Identify which cell holds the provided text, then report its [X, Y] central coordinate. 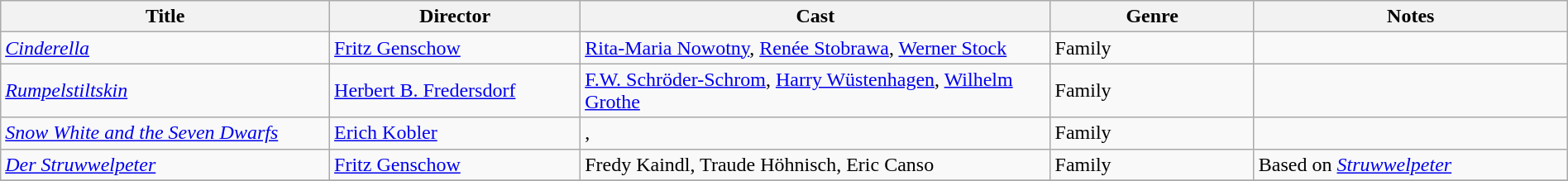
Erich Kobler [455, 133]
Cinderella [165, 48]
Herbert B. Fredersdorf [455, 91]
, [815, 133]
Rita-Maria Nowotny, Renée Stobrawa, Werner Stock [815, 48]
Director [455, 17]
Notes [1411, 17]
F.W. Schröder-Schrom, Harry Wüstenhagen, Wilhelm Grothe [815, 91]
Genre [1152, 17]
Cast [815, 17]
Rumpelstiltskin [165, 91]
Fredy Kaindl, Traude Höhnisch, Eric Canso [815, 164]
Snow White and the Seven Dwarfs [165, 133]
Title [165, 17]
Based on Struwwelpeter [1411, 164]
Der Struwwelpeter [165, 164]
